Search for the cell housing the specified text and yield its [X, Y] center coordinate. 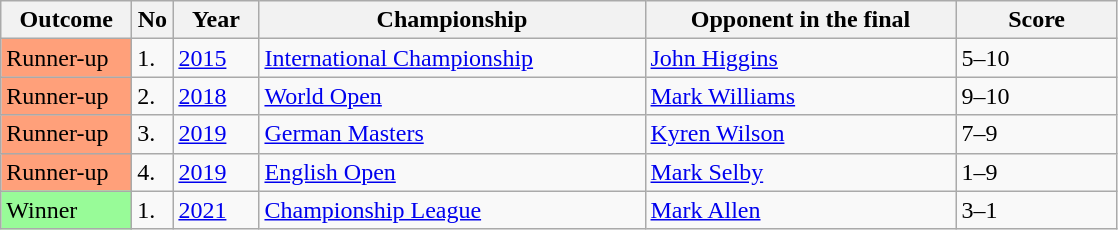
3–1 [1036, 210]
4. [152, 172]
Score [1036, 20]
1–9 [1036, 172]
Mark Allen [800, 210]
World Open [452, 96]
Opponent in the final [800, 20]
International Championship [452, 58]
2021 [216, 210]
9–10 [1036, 96]
Mark Selby [800, 172]
7–9 [1036, 134]
3. [152, 134]
2018 [216, 96]
Year [216, 20]
English Open [452, 172]
Kyren Wilson [800, 134]
No [152, 20]
5–10 [1036, 58]
German Masters [452, 134]
Winner [66, 210]
2. [152, 96]
Championship League [452, 210]
John Higgins [800, 58]
2015 [216, 58]
Outcome [66, 20]
Championship [452, 20]
Mark Williams [800, 96]
